Identify which cell holds the provided text, then report its [x, y] central coordinate. 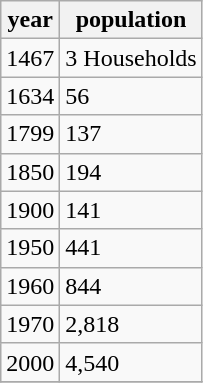
population [131, 20]
1467 [30, 58]
1900 [30, 210]
1960 [30, 286]
1970 [30, 324]
2000 [30, 362]
3 Households [131, 58]
141 [131, 210]
1950 [30, 248]
2,818 [131, 324]
844 [131, 286]
1799 [30, 134]
441 [131, 248]
1850 [30, 172]
year [30, 20]
137 [131, 134]
194 [131, 172]
1634 [30, 96]
4,540 [131, 362]
56 [131, 96]
